Detect which cell encompasses the target text, then output its [x, y] center coordinate. 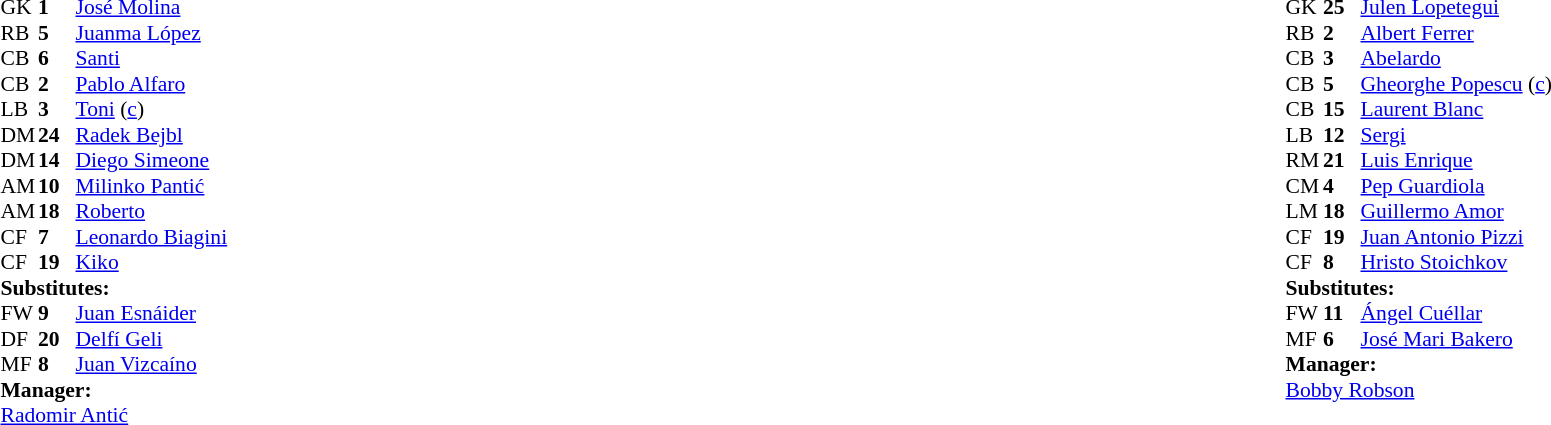
11 [1342, 313]
CM [1305, 186]
Manager: [114, 390]
Substitutes: [114, 288]
9 [57, 313]
Radek Bejbl [152, 135]
15 [1342, 109]
10 [57, 186]
Juan Vizcaíno [152, 365]
4 [1342, 186]
Juan Esnáider [152, 313]
21 [1342, 161]
RM [1305, 161]
7 [57, 237]
20 [57, 339]
LM [1305, 211]
Leonardo Biagini [152, 237]
Diego Simeone [152, 161]
Pablo Alfaro [152, 84]
Toni (c) [152, 109]
DF [19, 339]
14 [57, 161]
Santi [152, 59]
12 [1342, 135]
Delfí Geli [152, 339]
24 [57, 135]
Kiko [152, 263]
Roberto [152, 211]
Juanma López [152, 33]
Milinko Pantić [152, 186]
